Return the (X, Y) coordinate for the center point of the cell that contains the specified text.  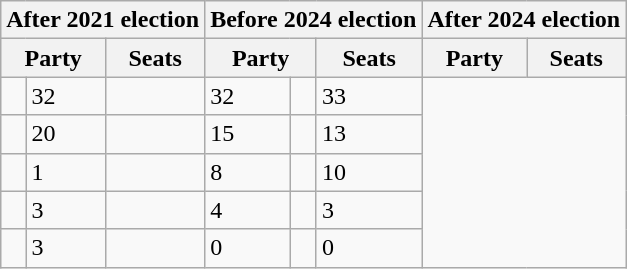
Before 2024 election (314, 20)
After 2021 election (103, 20)
After 2024 election (524, 20)
1 (66, 172)
4 (248, 210)
13 (368, 134)
33 (368, 96)
8 (248, 172)
15 (248, 134)
20 (66, 134)
10 (368, 172)
